Return the [x, y] coordinate for the center point of the cell that contains the specified text.  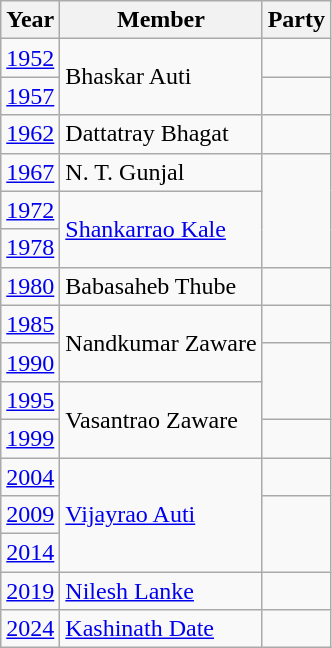
2004 [30, 477]
Babasaheb Thube [161, 286]
1985 [30, 324]
2009 [30, 515]
Vijayrao Auti [161, 515]
Shankarrao Kale [161, 229]
Vasantrao Zaware [161, 419]
Kashinath Date [161, 629]
1995 [30, 400]
1952 [30, 58]
Nilesh Lanke [161, 591]
2019 [30, 591]
Year [30, 20]
1972 [30, 210]
1978 [30, 248]
Dattatray Bhagat [161, 134]
Party [296, 20]
1999 [30, 438]
Member [161, 20]
1967 [30, 172]
1962 [30, 134]
Nandkumar Zaware [161, 343]
2014 [30, 553]
1980 [30, 286]
1957 [30, 96]
2024 [30, 629]
N. T. Gunjal [161, 172]
Bhaskar Auti [161, 77]
1990 [30, 362]
